Find where the given text appears and provide that cell's center as [X, Y] coordinate. 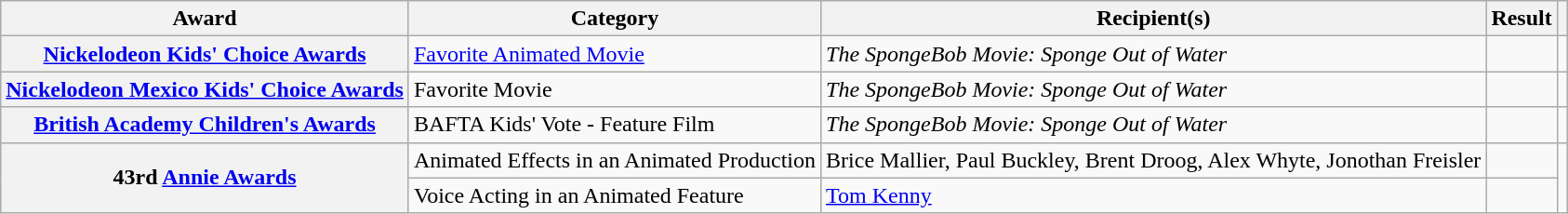
Brice Mallier, Paul Buckley, Brent Droog, Alex Whyte, Jonothan Freisler [1153, 160]
British Academy Children's Awards [205, 125]
Tom Kenny [1153, 195]
Recipient(s) [1153, 19]
Voice Acting in an Animated Feature [614, 195]
Result [1521, 19]
Animated Effects in an Animated Production [614, 160]
Nickelodeon Kids' Choice Awards [205, 54]
Favorite Animated Movie [614, 54]
Award [205, 19]
Favorite Movie [614, 89]
Category [614, 19]
Nickelodeon Mexico Kids' Choice Awards [205, 89]
43rd Annie Awards [205, 178]
BAFTA Kids' Vote - Feature Film [614, 125]
